Determine the [x, y] coordinate at the center of the cell enclosing the given text.  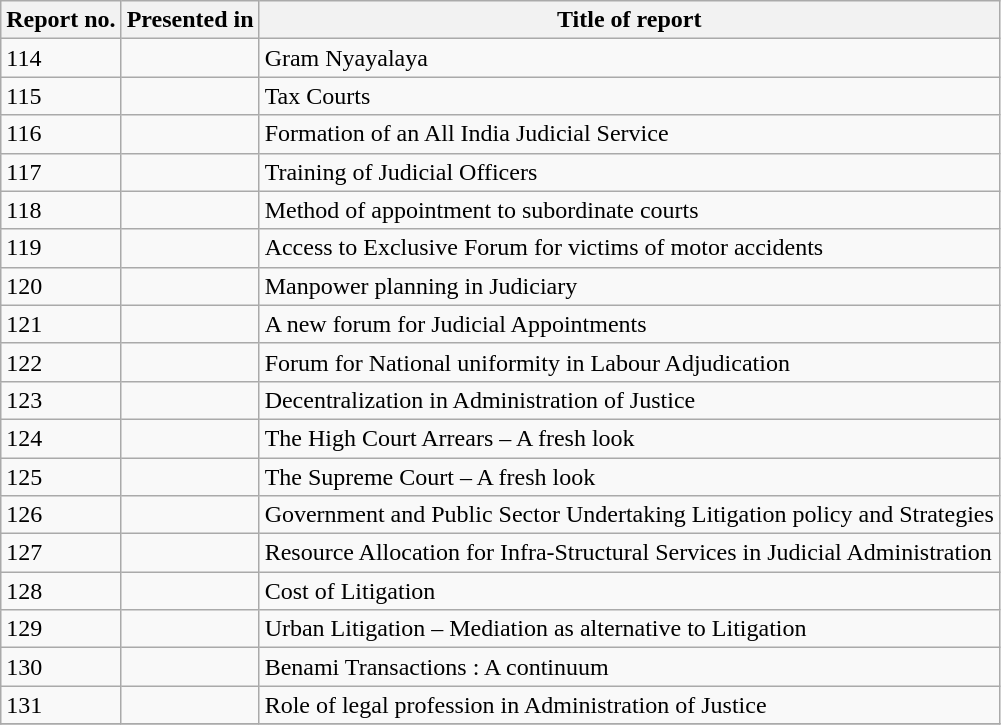
128 [61, 591]
131 [61, 705]
Forum for National uniformity in Labour Adjudication [629, 362]
114 [61, 58]
Decentralization in Administration of Justice [629, 400]
Training of Judicial Officers [629, 172]
Title of report [629, 20]
124 [61, 438]
130 [61, 667]
125 [61, 477]
117 [61, 172]
127 [61, 553]
A new forum for Judicial Appointments [629, 324]
Manpower planning in Judiciary [629, 286]
Formation of an All India Judicial Service [629, 134]
Method of appointment to subordinate courts [629, 210]
116 [61, 134]
119 [61, 248]
Urban Litigation – Mediation as alternative to Litigation [629, 629]
Role of legal profession in Administration of Justice [629, 705]
115 [61, 96]
123 [61, 400]
Government and Public Sector Undertaking Litigation policy and Strategies [629, 515]
126 [61, 515]
Gram Nyayalaya [629, 58]
Access to Exclusive Forum for victims of motor accidents [629, 248]
The High Court Arrears – A fresh look [629, 438]
Report no. [61, 20]
118 [61, 210]
120 [61, 286]
Cost of Litigation [629, 591]
The Supreme Court – A fresh look [629, 477]
129 [61, 629]
122 [61, 362]
Resource Allocation for Infra-Structural Services in Judicial Administration [629, 553]
Benami Transactions : A continuum [629, 667]
121 [61, 324]
Presented in [190, 20]
Tax Courts [629, 96]
